Output the (x, y) coordinate of the center of the cell containing the given text.  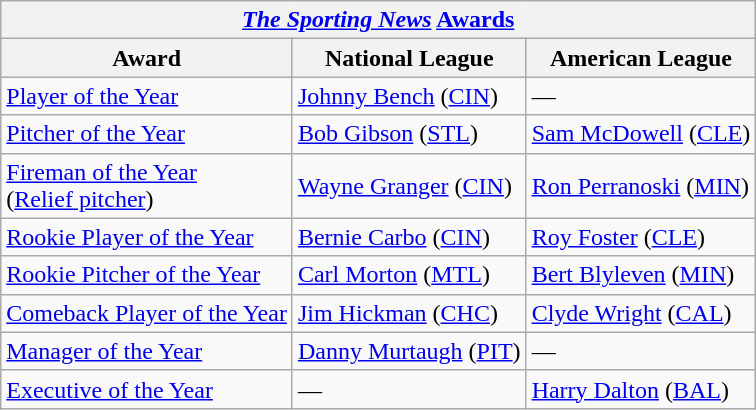
Jim Hickman (CHC) (409, 313)
Sam McDowell (CLE) (641, 134)
Bert Blyleven (MIN) (641, 275)
Danny Murtaugh (PIT) (409, 351)
Bernie Carbo (CIN) (409, 237)
Pitcher of the Year (147, 134)
Fireman of the Year(Relief pitcher) (147, 186)
Bob Gibson (STL) (409, 134)
Wayne Granger (CIN) (409, 186)
Executive of the Year (147, 389)
Rookie Player of the Year (147, 237)
Roy Foster (CLE) (641, 237)
Clyde Wright (CAL) (641, 313)
The Sporting News Awards (378, 20)
National League (409, 58)
Carl Morton (MTL) (409, 275)
Comeback Player of the Year (147, 313)
Rookie Pitcher of the Year (147, 275)
Manager of the Year (147, 351)
Johnny Bench (CIN) (409, 96)
Harry Dalton (BAL) (641, 389)
Player of the Year (147, 96)
Ron Perranoski (MIN) (641, 186)
American League (641, 58)
Award (147, 58)
